Capture the cell that displays the provided text and extract its (X, Y) central coordinate. 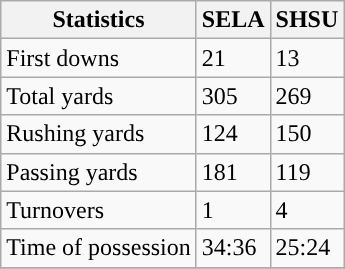
1 (233, 210)
Turnovers (99, 210)
SHSU (307, 20)
SELA (233, 20)
13 (307, 58)
Statistics (99, 20)
124 (233, 134)
Time of possession (99, 248)
305 (233, 96)
269 (307, 96)
181 (233, 172)
Passing yards (99, 172)
Total yards (99, 96)
Rushing yards (99, 134)
34:36 (233, 248)
25:24 (307, 248)
119 (307, 172)
150 (307, 134)
First downs (99, 58)
21 (233, 58)
4 (307, 210)
